Return [X, Y] of the center of cell containing provided text 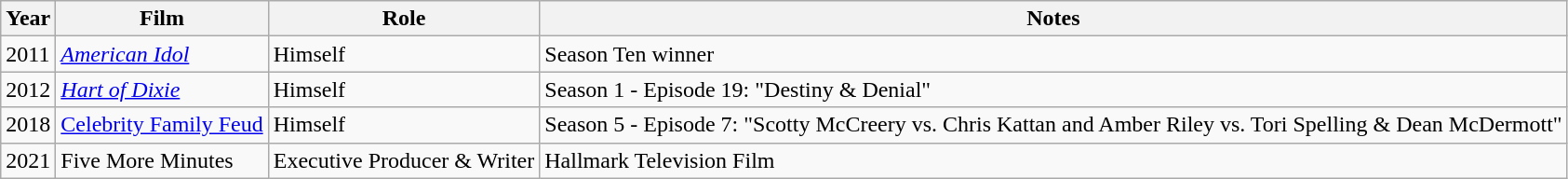
Hart of Dixie [162, 89]
Hallmark Television Film [1053, 160]
Notes [1053, 19]
Executive Producer & Writer [404, 160]
2011 [28, 54]
Film [162, 19]
Season 1 - Episode 19: "Destiny & Denial" [1053, 89]
Year [28, 19]
2018 [28, 125]
Celebrity Family Feud [162, 125]
2012 [28, 89]
Season Ten winner [1053, 54]
American Idol [162, 54]
Role [404, 19]
Season 5 - Episode 7: "Scotty McCreery vs. Chris Kattan and Amber Riley vs. Tori Spelling & Dean McDermott" [1053, 125]
2021 [28, 160]
Five More Minutes [162, 160]
